Return the [x, y] coordinate for the center point of the cell that contains the specified text.  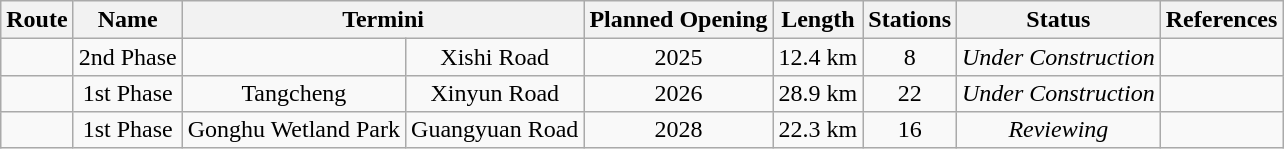
12.4 km [818, 57]
Reviewing [1059, 129]
References [1222, 20]
Gonghu Wetland Park [294, 129]
Termini [383, 20]
Length [818, 20]
Xinyun Road [495, 93]
8 [910, 57]
Guangyuan Road [495, 129]
22.3 km [818, 129]
Name [128, 20]
Planned Opening [678, 20]
28.9 km [818, 93]
Status [1059, 20]
Route [37, 20]
2026 [678, 93]
Xishi Road [495, 57]
22 [910, 93]
2nd Phase [128, 57]
16 [910, 129]
2025 [678, 57]
2028 [678, 129]
Stations [910, 20]
Tangcheng [294, 93]
